Scan for the cell matching the given text and deliver its (x, y) coordinate at center. 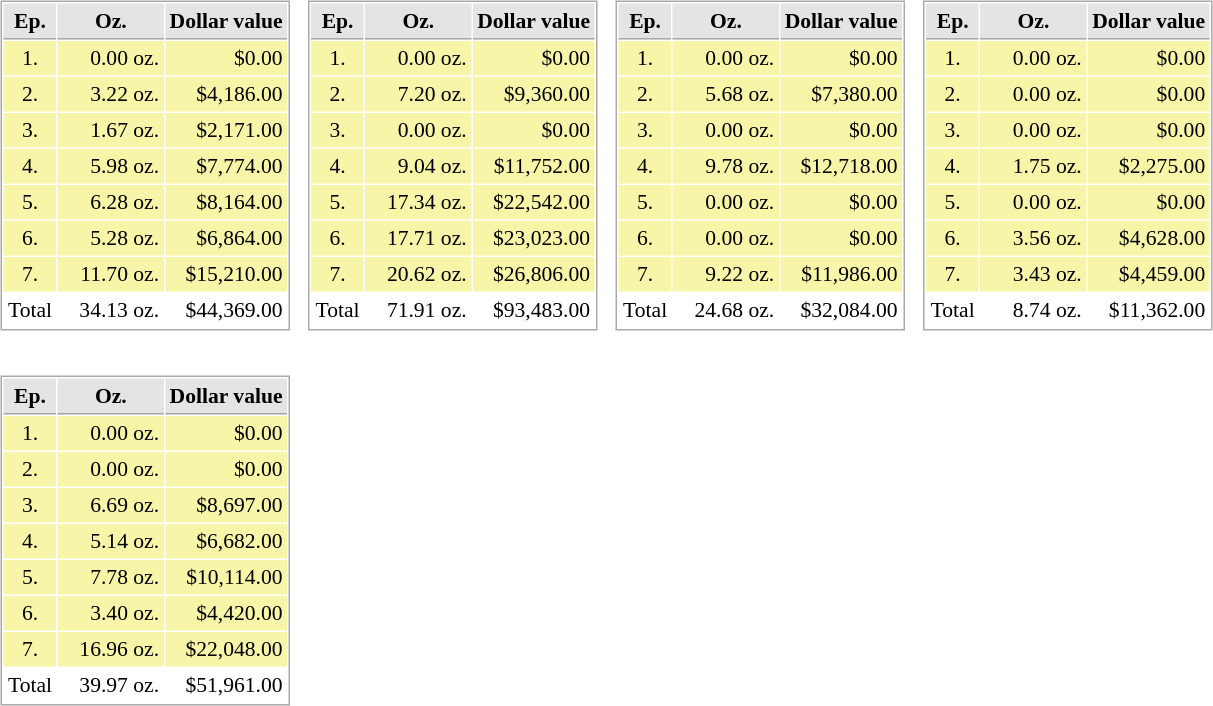
$10,114.00 (226, 577)
6.69 oz. (111, 505)
3.40 oz. (111, 613)
7.78 oz. (111, 577)
6.28 oz. (111, 202)
5.68 oz. (726, 94)
3.22 oz. (111, 94)
$4,420.00 (226, 613)
11.70 oz. (111, 274)
$7,774.00 (226, 166)
$44,369.00 (226, 310)
$15,210.00 (226, 274)
$7,380.00 (841, 94)
$8,697.00 (226, 505)
17.34 oz. (419, 202)
$8,164.00 (226, 202)
$6,682.00 (226, 541)
9.04 oz. (419, 166)
5.28 oz. (111, 238)
34.13 oz. (111, 310)
$2,171.00 (226, 130)
7.20 oz. (419, 94)
$6,864.00 (226, 238)
20.62 oz. (419, 274)
$12,718.00 (841, 166)
5.14 oz. (111, 541)
$4,459.00 (1149, 274)
$93,483.00 (534, 310)
9.22 oz. (726, 274)
24.68 oz. (726, 310)
$11,752.00 (534, 166)
8.74 oz. (1034, 310)
39.97 oz. (111, 685)
5.98 oz. (111, 166)
$9,360.00 (534, 94)
16.96 oz. (111, 649)
9.78 oz. (726, 166)
$22,542.00 (534, 202)
$22,048.00 (226, 649)
$11,986.00 (841, 274)
1.67 oz. (111, 130)
3.43 oz. (1034, 274)
$51,961.00 (226, 685)
$32,084.00 (841, 310)
1.75 oz. (1034, 166)
$11,362.00 (1149, 310)
71.91 oz. (419, 310)
$23,023.00 (534, 238)
$2,275.00 (1149, 166)
$26,806.00 (534, 274)
$4,628.00 (1149, 238)
3.56 oz. (1034, 238)
$4,186.00 (226, 94)
17.71 oz. (419, 238)
